Output the (x, y) coordinate of the center of the cell containing the given text.  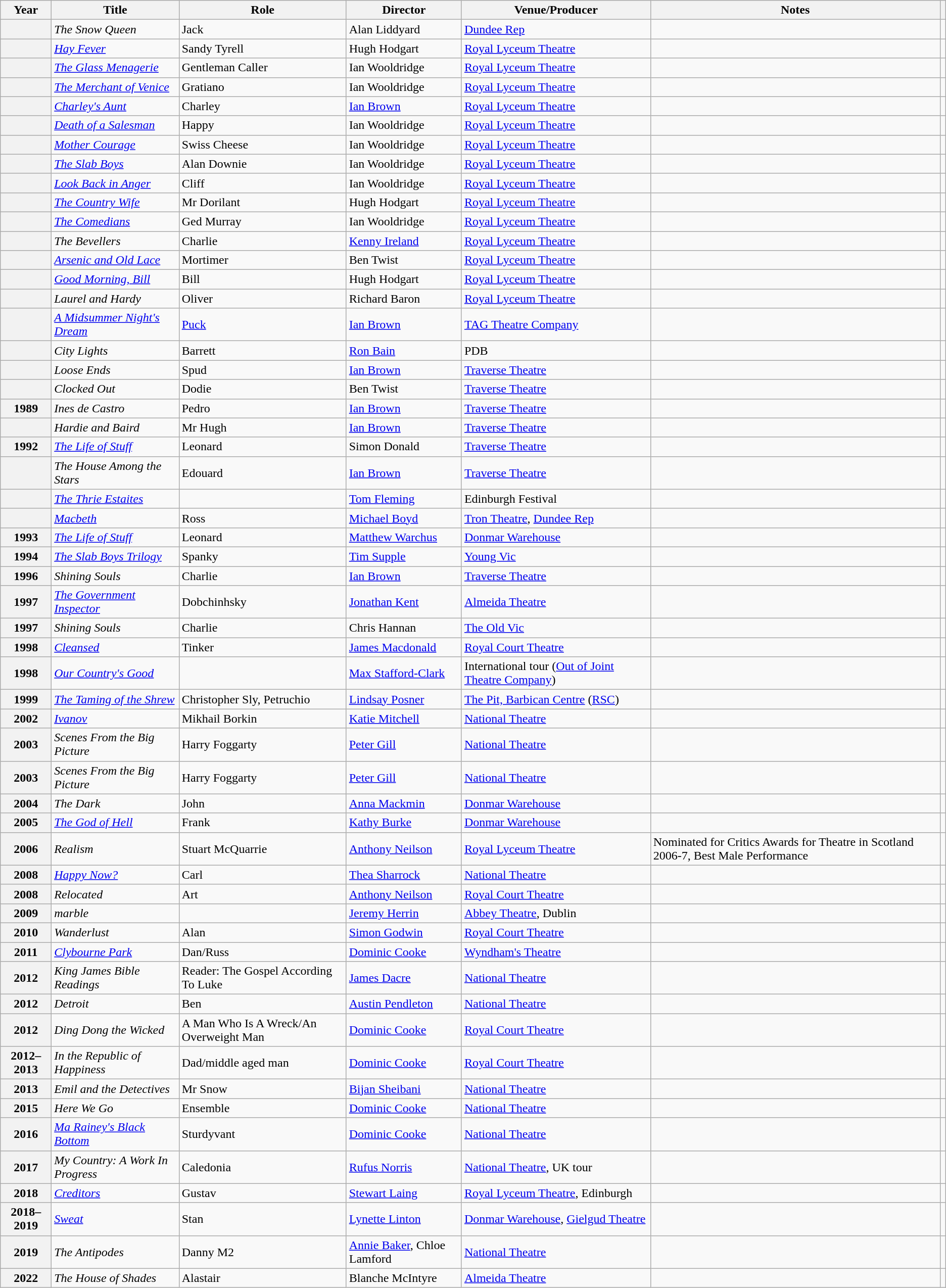
marble (115, 913)
Loose Ends (115, 370)
National Theatre, UK tour (556, 1167)
The God of Hell (115, 823)
Lindsay Posner (404, 699)
2009 (26, 913)
Anna Mackmin (404, 803)
Ding Dong the Wicked (115, 1030)
Wyndham's Theatre (556, 951)
The Thrie Estaites (115, 499)
Mother Courage (115, 145)
Notes (795, 10)
2016 (26, 1134)
James Dacre (404, 978)
Stewart Laing (404, 1193)
Ged Murray (263, 221)
Tim Supple (404, 556)
Chris Hannan (404, 628)
2015 (26, 1108)
Michael Boyd (404, 518)
Ines de Castro (115, 408)
Danny M2 (263, 1252)
Relocated (115, 894)
Ivanov (115, 719)
Dundee Rep (556, 29)
Tinker (263, 647)
Sandy Tyrell (263, 49)
1999 (26, 699)
A Man Who Is A Wreck/An Overweight Man (263, 1030)
Sweat (115, 1219)
Venue/Producer (556, 10)
City Lights (115, 351)
Hay Fever (115, 49)
Charley's Aunt (115, 106)
Jeremy Herrin (404, 913)
2013 (26, 1089)
Here We Go (115, 1108)
Ben (263, 1004)
1994 (26, 556)
Reader: The Gospel According To Luke (263, 978)
James Macdonald (404, 647)
Dad/middle aged man (263, 1063)
Matthew Warchus (404, 537)
Cliff (263, 183)
The Pit, Barbican Centre (RSC) (556, 699)
TAG Theatre Company (556, 324)
Frank (263, 823)
Pedro (263, 408)
Stan (263, 1219)
Christopher Sly, Petruchio (263, 699)
Ma Rainey's Black Bottom (115, 1134)
Austin Pendleton (404, 1004)
Bill (263, 279)
Oliver (263, 299)
1992 (26, 447)
Tron Theatre, Dundee Rep (556, 518)
1993 (26, 537)
Dobchinhsky (263, 602)
The Comedians (115, 221)
Swiss Cheese (263, 145)
Blanche McIntyre (404, 1278)
Gustav (263, 1193)
Hardie and Baird (115, 427)
The Antipodes (115, 1252)
Cleansed (115, 647)
2012–2013 (26, 1063)
Arsenic and Old Lace (115, 260)
Richard Baron (404, 299)
2011 (26, 951)
2006 (26, 849)
My Country: A Work In Progress (115, 1167)
Jack (263, 29)
Death of a Salesman (115, 125)
2017 (26, 1167)
Spanky (263, 556)
2022 (26, 1278)
Our Country's Good (115, 673)
Annie Baker, Chloe Lamford (404, 1252)
2005 (26, 823)
1989 (26, 408)
Mikhail Borkin (263, 719)
2019 (26, 1252)
Detroit (115, 1004)
Simon Donald (404, 447)
The Slab Boys (115, 164)
Sturdyvant (263, 1134)
Edouard (263, 473)
Edinburgh Festival (556, 499)
Charley (263, 106)
Donmar Warehouse, Gielgud Theatre (556, 1219)
2010 (26, 932)
Carl (263, 875)
2018 (26, 1193)
Katie Mitchell (404, 719)
The Country Wife (115, 202)
Kathy Burke (404, 823)
Caledonia (263, 1167)
Rufus Norris (404, 1167)
Spud (263, 370)
Laurel and Hardy (115, 299)
Ensemble (263, 1108)
A Midsummer Night's Dream (115, 324)
Thea Sharrock (404, 875)
Puck (263, 324)
The Old Vic (556, 628)
Kenny Ireland (404, 241)
The Glass Menagerie (115, 68)
The House of Shades (115, 1278)
Royal Lyceum Theatre, Edinburgh (556, 1193)
Alastair (263, 1278)
Mr Hugh (263, 427)
Creditors (115, 1193)
2004 (26, 803)
Look Back in Anger (115, 183)
Wanderlust (115, 932)
The Dark (115, 803)
The Merchant of Venice (115, 87)
Young Vic (556, 556)
Clocked Out (115, 389)
Clybourne Park (115, 951)
Ron Bain (404, 351)
King James Bible Readings (115, 978)
PDB (556, 351)
Tom Fleming (404, 499)
The House Among the Stars (115, 473)
Alan (263, 932)
In the Republic of Happiness (115, 1063)
Bijan Sheibani (404, 1089)
Title (115, 10)
Mr Snow (263, 1089)
The Snow Queen (115, 29)
The Bevellers (115, 241)
Mortimer (263, 260)
Alan Liddyard (404, 29)
Ross (263, 518)
Gratiano (263, 87)
Dan/Russ (263, 951)
Realism (115, 849)
Lynette Linton (404, 1219)
2002 (26, 719)
Year (26, 10)
Art (263, 894)
Director (404, 10)
2018–2019 (26, 1219)
The Government Inspector (115, 602)
Barrett (263, 351)
Simon Godwin (404, 932)
International tour (Out of Joint Theatre Company) (556, 673)
Stuart McQuarrie (263, 849)
Gentleman Caller (263, 68)
1996 (26, 576)
John (263, 803)
Role (263, 10)
Abbey Theatre, Dublin (556, 913)
Good Morning, Bill (115, 279)
Happy (263, 125)
Alan Downie (263, 164)
The Slab Boys Trilogy (115, 556)
Max Stafford-Clark (404, 673)
Dodie (263, 389)
Emil and the Detectives (115, 1089)
The Taming of the Shrew (115, 699)
Jonathan Kent (404, 602)
Nominated for Critics Awards for Theatre in Scotland 2006-7, Best Male Performance (795, 849)
Mr Dorilant (263, 202)
Macbeth (115, 518)
Happy Now? (115, 875)
